From the cell containing the given text, extract its center point as (X, Y) coordinate. 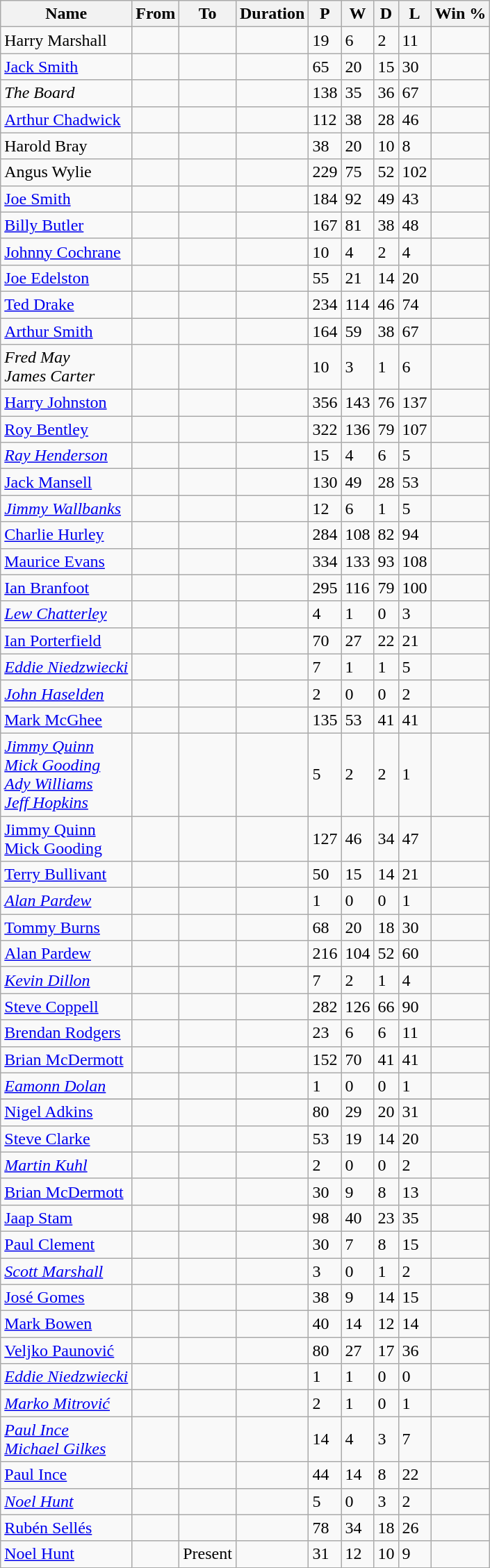
Arthur Smith (67, 331)
Ian Branfoot (67, 588)
Steve Coppell (67, 1007)
143 (357, 403)
From (156, 14)
13 (414, 1191)
Joe Smith (67, 199)
Billy Butler (67, 225)
152 (325, 1059)
136 (357, 429)
Martin Kuhl (67, 1165)
Paul Clement (67, 1244)
284 (325, 535)
L (414, 14)
133 (357, 561)
43 (414, 199)
94 (414, 535)
75 (357, 172)
Mark Bowen (67, 1324)
59 (357, 331)
81 (357, 225)
Johnny Cochrane (67, 251)
184 (325, 199)
112 (325, 119)
Tommy Burns (67, 927)
137 (414, 403)
Present (208, 1554)
98 (325, 1218)
Harold Bray (67, 146)
Nigel Adkins (67, 1112)
Roy Bentley (67, 429)
Marko Mitrović (67, 1403)
Angus Wylie (67, 172)
234 (325, 304)
65 (325, 67)
Paul Ince (67, 1475)
Mark McGhee (67, 720)
Joe Edelston (67, 278)
Ian Porterfield (67, 641)
Rubén Sellés (67, 1528)
Jimmy Quinn Mick Gooding (67, 838)
167 (325, 225)
164 (325, 331)
126 (357, 1007)
Scott Marshall (67, 1271)
78 (325, 1528)
76 (386, 403)
Harry Johnston (67, 403)
17 (386, 1351)
Duration (272, 14)
216 (325, 954)
104 (357, 954)
135 (325, 720)
334 (325, 561)
48 (414, 225)
W (357, 14)
Jimmy Wallbanks (67, 509)
Ray Henderson (67, 456)
Jack Mansell (67, 482)
José Gomes (67, 1298)
D (386, 14)
Charlie Hurley (67, 535)
130 (325, 482)
114 (357, 304)
Win % (460, 14)
Jaap Stam (67, 1218)
The Board (67, 93)
Arthur Chadwick (67, 119)
50 (325, 875)
26 (414, 1528)
Steve Clarke (67, 1139)
Fred MayJames Carter (67, 367)
Jimmy Quinn Mick Gooding Ady Williams Jeff Hopkins (67, 774)
44 (325, 1475)
90 (414, 1007)
Eamonn Dolan (67, 1086)
To (208, 14)
100 (414, 588)
138 (325, 93)
66 (386, 1007)
127 (325, 838)
229 (325, 172)
John Haselden (67, 693)
Brendan Rodgers (67, 1033)
102 (414, 172)
Lew Chatterley (67, 614)
Jack Smith (67, 67)
295 (325, 588)
Veljko Paunović (67, 1351)
P (325, 14)
356 (325, 403)
Maurice Evans (67, 561)
Terry Bullivant (67, 875)
Kevin Dillon (67, 980)
Name (67, 14)
107 (414, 429)
92 (357, 199)
Ted Drake (67, 304)
116 (357, 588)
60 (414, 954)
Paul Ince Michael Gilkes (67, 1439)
55 (325, 278)
Harry Marshall (67, 40)
82 (386, 535)
68 (325, 927)
47 (414, 838)
322 (325, 429)
29 (357, 1112)
93 (386, 561)
74 (414, 304)
282 (325, 1007)
